Locate the cell with the specified text and output its [X, Y] center coordinate. 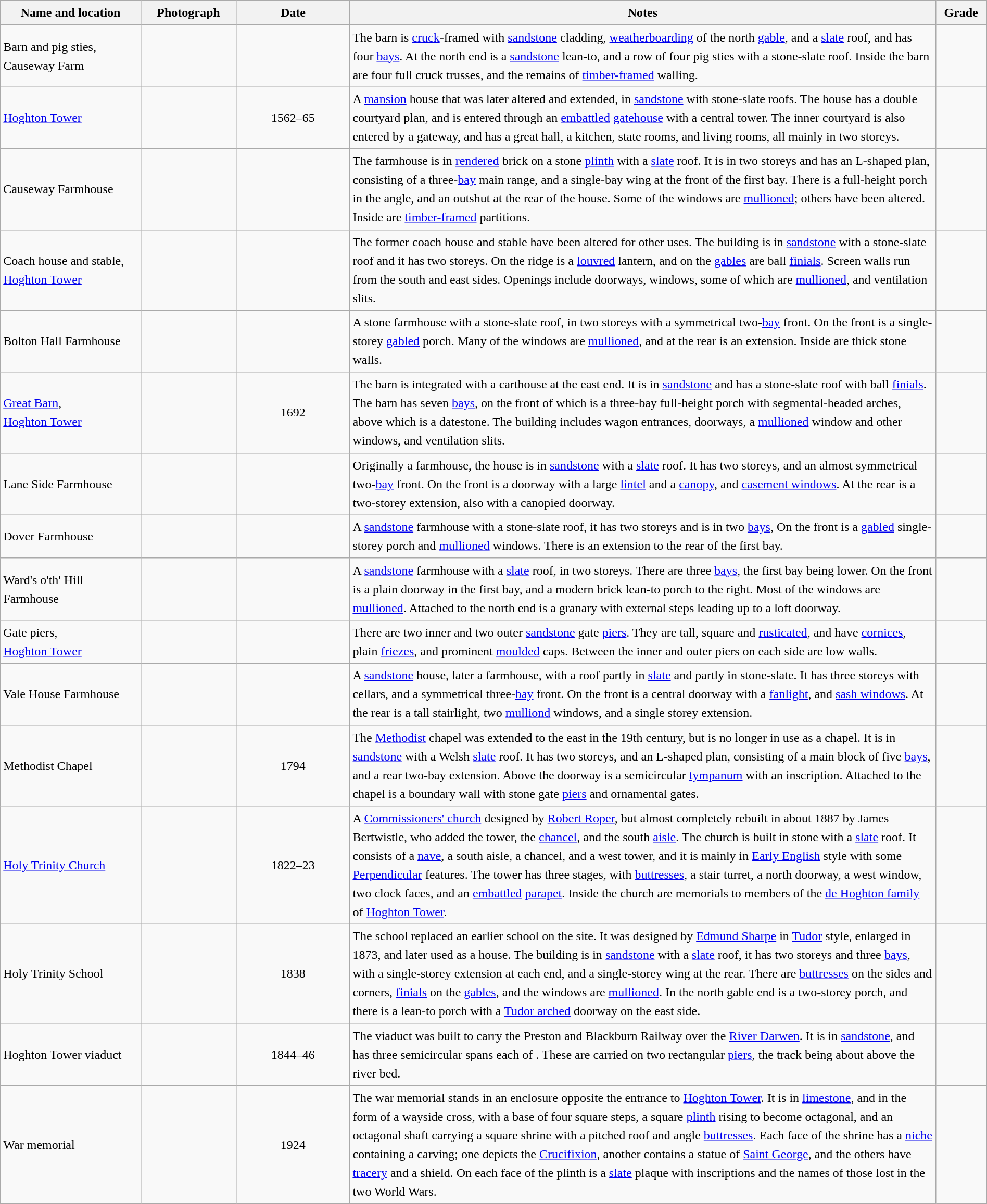
Great Barn,Hoghton Tower [71, 412]
1924 [293, 1145]
1822–23 [293, 865]
Dover Farmhouse [71, 536]
Vale House Farmhouse [71, 694]
1692 [293, 412]
Date [293, 12]
Ward's o'th' Hill Farmhouse [71, 589]
1838 [293, 974]
Bolton Hall Farmhouse [71, 341]
Grade [961, 12]
Hoghton Tower [71, 118]
Lane Side Farmhouse [71, 484]
Coach house and stable,Hoghton Tower [71, 270]
1844–46 [293, 1055]
Notes [642, 12]
Methodist Chapel [71, 766]
War memorial [71, 1145]
Barn and pig sties,Causeway Farm [71, 56]
Holy Trinity School [71, 974]
1562–65 [293, 118]
Holy Trinity Church [71, 865]
Photograph [188, 12]
Hoghton Tower viaduct [71, 1055]
Causeway Farmhouse [71, 189]
Gate piers,Hoghton Tower [71, 641]
Name and location [71, 12]
1794 [293, 766]
